Scan for the cell matching the given text and deliver its (X, Y) coordinate at center. 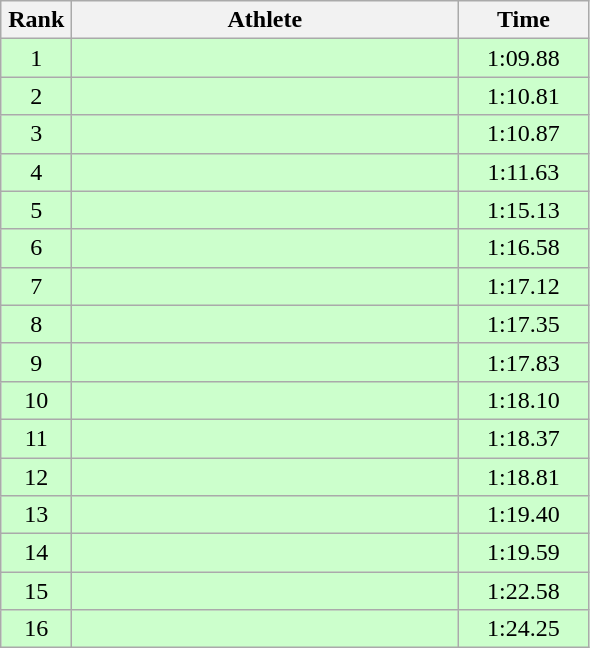
16 (36, 629)
2 (36, 96)
7 (36, 286)
15 (36, 591)
14 (36, 553)
1 (36, 58)
Athlete (265, 20)
9 (36, 362)
1:17.35 (524, 324)
1:18.10 (524, 400)
1:19.40 (524, 515)
Time (524, 20)
1:17.12 (524, 286)
12 (36, 477)
1:09.88 (524, 58)
1:10.87 (524, 134)
1:10.81 (524, 96)
1:11.63 (524, 172)
Rank (36, 20)
10 (36, 400)
11 (36, 438)
1:17.83 (524, 362)
1:18.81 (524, 477)
8 (36, 324)
1:22.58 (524, 591)
1:15.13 (524, 210)
1:16.58 (524, 248)
1:24.25 (524, 629)
1:19.59 (524, 553)
4 (36, 172)
1:18.37 (524, 438)
5 (36, 210)
6 (36, 248)
13 (36, 515)
3 (36, 134)
